For the text-containing cell, return its midpoint in [X, Y] coordinate format. 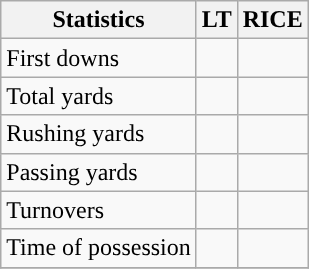
RICE [272, 20]
First downs [99, 58]
Rushing yards [99, 134]
Time of possession [99, 248]
Statistics [99, 20]
LT [216, 20]
Total yards [99, 96]
Turnovers [99, 210]
Passing yards [99, 172]
